Identify which cell holds the provided text, then report its [x, y] central coordinate. 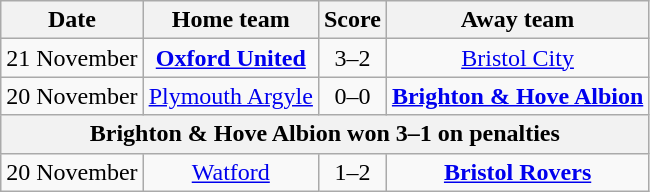
1–2 [352, 172]
Away team [517, 20]
Date [72, 20]
Home team [230, 20]
3–2 [352, 58]
0–0 [352, 96]
Bristol City [517, 58]
21 November [72, 58]
Plymouth Argyle [230, 96]
Brighton & Hove Albion [517, 96]
Oxford United [230, 58]
Brighton & Hove Albion won 3–1 on penalties [325, 134]
Bristol Rovers [517, 172]
Score [352, 20]
Watford [230, 172]
